Provide the (x, y) coordinate of the cell's center where the given text is located.  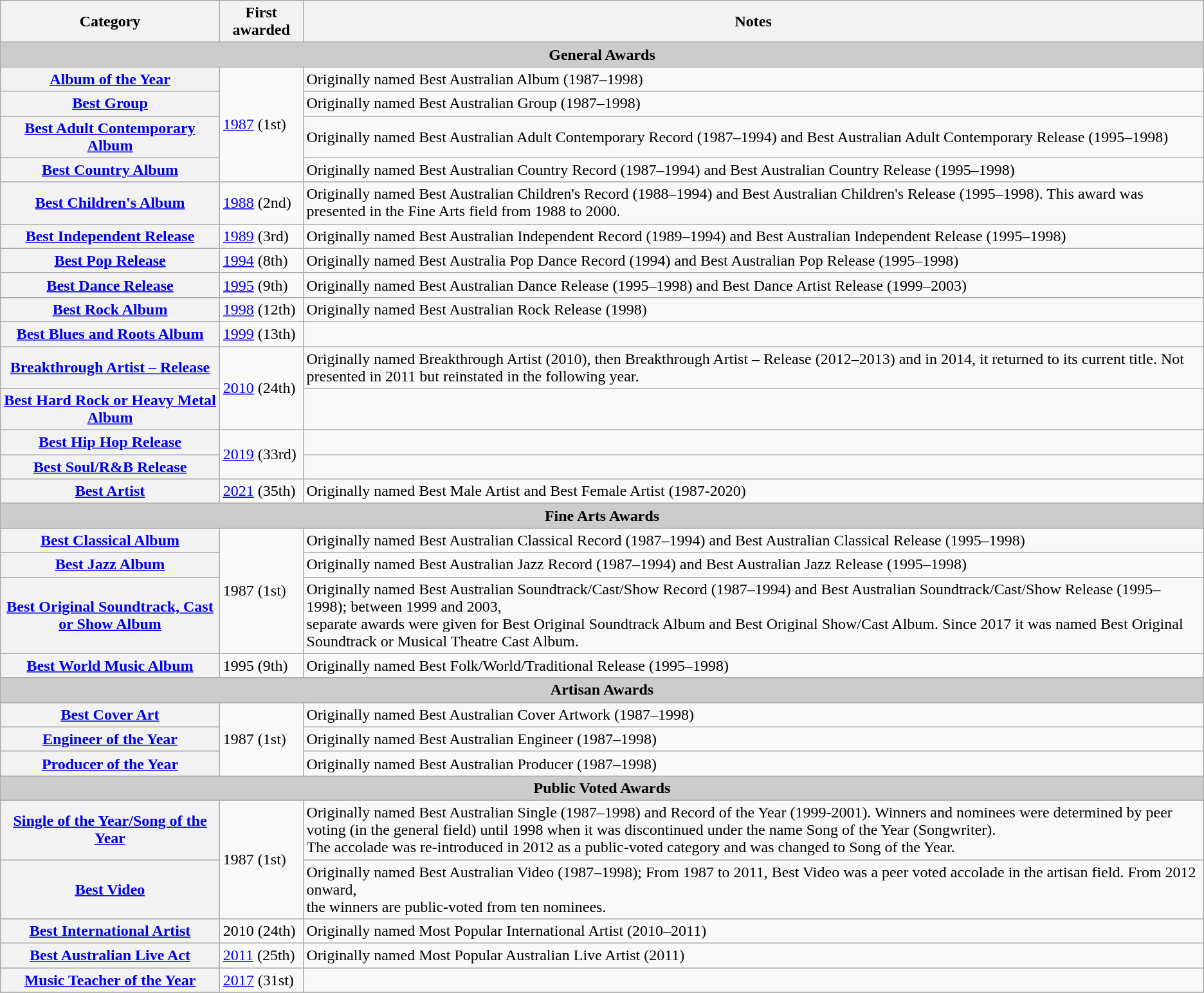
Originally named Best Australian Engineer (1987–1998) (753, 739)
Originally named Best Australian Adult Contemporary Record (1987–1994) and Best Australian Adult Contemporary Release (1995–1998) (753, 136)
Best Cover Art (111, 715)
Originally named Best Australian Dance Release (1995–1998) and Best Dance Artist Release (1999–2003) (753, 285)
Best International Artist (111, 931)
Notes (753, 22)
Originally named Best Folk/World/Traditional Release (1995–1998) (753, 666)
Best Group (111, 104)
Originally named Best Australian Jazz Record (1987–1994) and Best Australian Jazz Release (1995–1998) (753, 565)
Producer of the Year (111, 763)
Originally named Best Australia Pop Dance Record (1994) and Best Australian Pop Release (1995–1998) (753, 260)
Engineer of the Year (111, 739)
Originally named Best Male Artist and Best Female Artist (1987-2020) (753, 491)
Best Adult Contemporary Album (111, 136)
Breakthrough Artist – Release (111, 367)
Originally named Best Australian Cover Artwork (1987–1998) (753, 715)
Best Classical Album (111, 540)
Best Dance Release (111, 285)
Best Hard Rock or Heavy Metal Album (111, 409)
Best Australian Live Act (111, 956)
1994 (8th) (261, 260)
Originally named Best Australian Classical Record (1987–1994) and Best Australian Classical Release (1995–1998) (753, 540)
Originally named Best Australian Group (1987–1998) (753, 104)
Best Artist (111, 491)
Artisan Awards (602, 690)
Public Voted Awards (602, 788)
Fine Arts Awards (602, 516)
Album of the Year (111, 79)
Best Pop Release (111, 260)
Best Children's Album (111, 203)
2011 (25th) (261, 956)
Best Hip Hop Release (111, 442)
Single of the Year/Song of the Year (111, 830)
2019 (33rd) (261, 455)
Originally named Most Popular Australian Live Artist (2011) (753, 956)
General Awards (602, 55)
1989 (3rd) (261, 236)
Best Blues and Roots Album (111, 334)
Best Rock Album (111, 309)
1998 (12th) (261, 309)
Best World Music Album (111, 666)
Originally named Best Australian Producer (1987–1998) (753, 763)
1999 (13th) (261, 334)
Category (111, 22)
1988 (2nd) (261, 203)
First awarded (261, 22)
Best Original Soundtrack, Cast or Show Album (111, 615)
Originally named Best Australian Rock Release (1998) (753, 309)
Best Country Album (111, 170)
Originally named Best Australian Independent Record (1989–1994) and Best Australian Independent Release (1995–1998) (753, 236)
Originally named Best Australian Country Record (1987–1994) and Best Australian Country Release (1995–1998) (753, 170)
2021 (35th) (261, 491)
Best Independent Release (111, 236)
Best Jazz Album (111, 565)
2017 (31st) (261, 980)
Best Soul/R&B Release (111, 467)
Originally named Most Popular International Artist (2010–2011) (753, 931)
Music Teacher of the Year (111, 980)
Originally named Best Australian Album (1987–1998) (753, 79)
Best Video (111, 889)
